Output the (X, Y) coordinate of the center of the cell containing the given text.  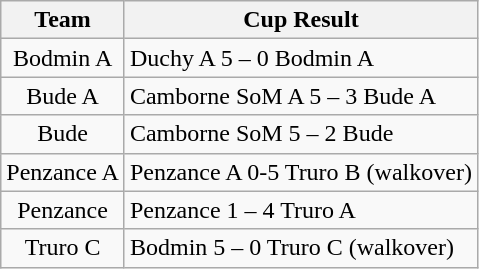
Team (63, 20)
Penzance (63, 210)
Bodmin A (63, 58)
Penzance 1 – 4 Truro A (300, 210)
Camborne SoM A 5 – 3 Bude A (300, 96)
Cup Result (300, 20)
Duchy A 5 – 0 Bodmin A (300, 58)
Penzance A 0-5 Truro B (walkover) (300, 172)
Bodmin 5 – 0 Truro C (walkover) (300, 248)
Truro C (63, 248)
Penzance A (63, 172)
Bude (63, 134)
Camborne SoM 5 – 2 Bude (300, 134)
Bude A (63, 96)
